Provide the (x, y) coordinate of the cell's center where the given text is located.  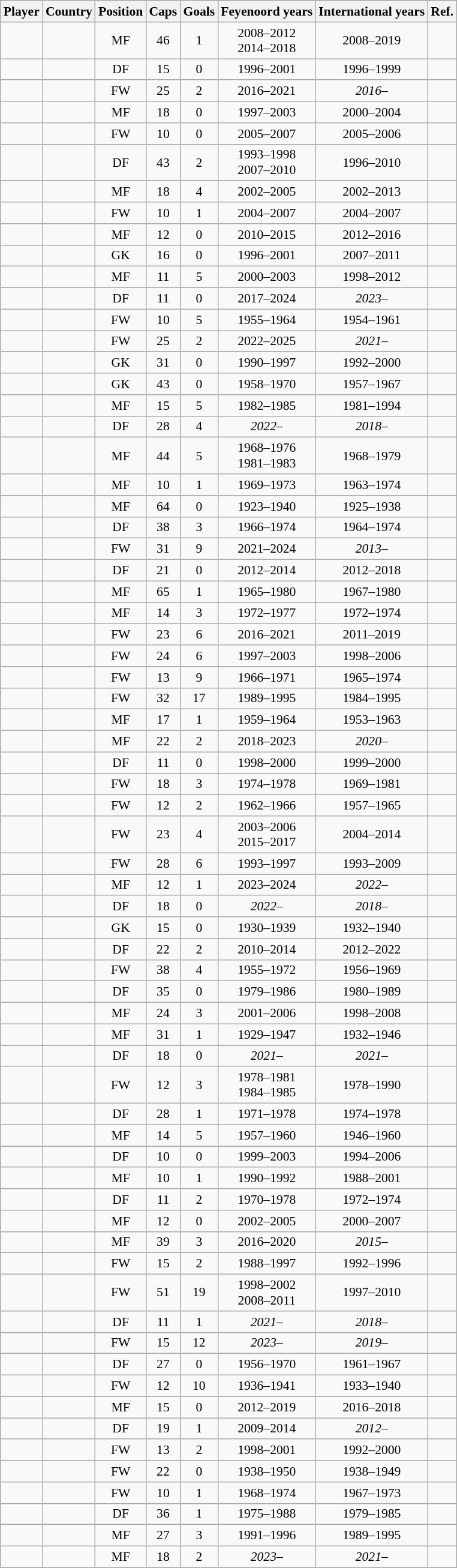
1968–19761981–1983 (266, 456)
1990–1992 (266, 1179)
1999–2000 (372, 763)
1968–1974 (266, 1493)
65 (163, 592)
1998–2006 (372, 656)
1996–2010 (372, 162)
1957–1960 (266, 1135)
2002–2013 (372, 192)
1966–1971 (266, 677)
2000–2003 (266, 277)
1959–1964 (266, 720)
2000–2004 (372, 112)
2016–2020 (266, 1242)
44 (163, 456)
2012–2019 (266, 1407)
1970–1978 (266, 1200)
2007–2011 (372, 256)
2012–2014 (266, 571)
2009–2014 (266, 1429)
1933–1940 (372, 1386)
1968–1979 (372, 456)
2010–2014 (266, 949)
1965–1974 (372, 677)
1969–1981 (372, 784)
1990–1997 (266, 363)
1998–2000 (266, 763)
1946–1960 (372, 1135)
2020– (372, 742)
2015– (372, 1242)
16 (163, 256)
1961–1967 (372, 1365)
32 (163, 698)
36 (163, 1514)
2000–2007 (372, 1221)
1932–1940 (372, 928)
1999–2003 (266, 1157)
1957–1965 (372, 806)
1964–1974 (372, 527)
1956–1969 (372, 970)
1953–1963 (372, 720)
1929–1947 (266, 1035)
1975–1988 (266, 1514)
1966–1974 (266, 527)
1956–1970 (266, 1365)
2008–2019 (372, 41)
Position (121, 11)
1988–1997 (266, 1264)
1925–1938 (372, 506)
1957–1967 (372, 384)
1958–1970 (266, 384)
2013– (372, 549)
64 (163, 506)
International years (372, 11)
1992–1996 (372, 1264)
1984–1995 (372, 698)
39 (163, 1242)
2012–2022 (372, 949)
2017–2024 (266, 299)
2004–2014 (372, 834)
1978–19811984–1985 (266, 1085)
2001–2006 (266, 1014)
1965–1980 (266, 592)
1982–1985 (266, 406)
1967–1980 (372, 592)
1936–1941 (266, 1386)
35 (163, 992)
1998–2012 (372, 277)
1991–1996 (266, 1536)
Player (22, 11)
1938–1950 (266, 1471)
1993–19982007–2010 (266, 162)
2005–2006 (372, 134)
Country (69, 11)
2008–20122014–2018 (266, 41)
1930–1939 (266, 928)
1996–1999 (372, 70)
2005–2007 (266, 134)
1988–2001 (372, 1179)
2023–2024 (266, 885)
1993–1997 (266, 864)
2016–2018 (372, 1407)
1998–2008 (372, 1014)
2018–2023 (266, 742)
Goals (199, 11)
1932–1946 (372, 1035)
1938–1949 (372, 1471)
1967–1973 (372, 1493)
1972–1977 (266, 613)
51 (163, 1293)
1955–1972 (266, 970)
2021–2024 (266, 549)
46 (163, 41)
1998–20022008–2011 (266, 1293)
Ref. (442, 11)
1971–1978 (266, 1114)
1963–1974 (372, 485)
1923–1940 (266, 506)
1969–1973 (266, 485)
2012– (372, 1429)
1979–1986 (266, 992)
1997–2010 (372, 1293)
2003–20062015–2017 (266, 834)
2012–2016 (372, 235)
1962–1966 (266, 806)
1978–1990 (372, 1085)
2022–2025 (266, 341)
2019– (372, 1343)
1955–1964 (266, 320)
2016– (372, 91)
Feyenoord years (266, 11)
2012–2018 (372, 571)
1994–2006 (372, 1157)
1993–2009 (372, 864)
2010–2015 (266, 235)
1980–1989 (372, 992)
2011–2019 (372, 635)
1981–1994 (372, 406)
21 (163, 571)
1979–1985 (372, 1514)
Caps (163, 11)
1954–1961 (372, 320)
1998–2001 (266, 1450)
